Find where the given text appears and provide that cell's center as [X, Y] coordinate. 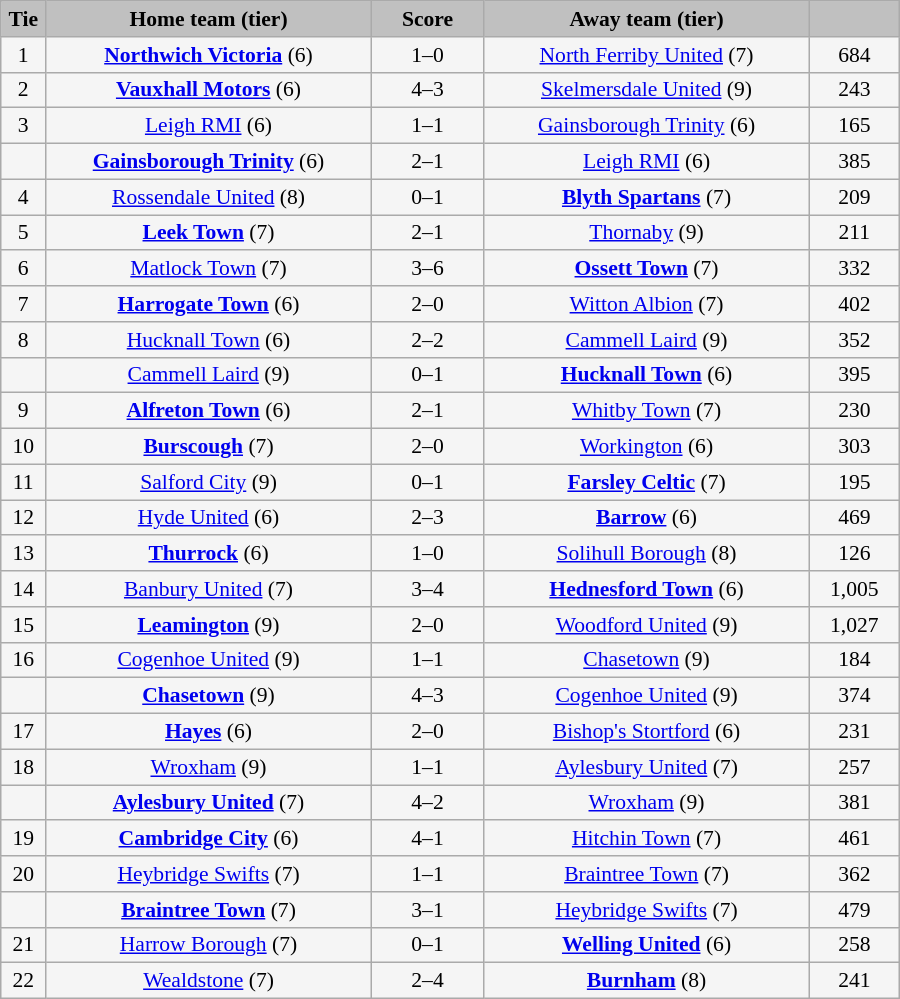
Burnham (8) [647, 981]
13 [24, 554]
North Ferriby United (7) [647, 55]
9 [24, 411]
3–6 [427, 269]
2–4 [427, 981]
461 [854, 839]
362 [854, 874]
Banbury United (7) [209, 589]
258 [854, 945]
19 [24, 839]
Northwich Victoria (6) [209, 55]
20 [24, 874]
7 [24, 304]
Wealdstone (7) [209, 981]
402 [854, 304]
165 [854, 126]
Cambridge City (6) [209, 839]
352 [854, 340]
11 [24, 482]
2–3 [427, 518]
2 [24, 90]
Home team (tier) [209, 19]
1,005 [854, 589]
Harrow Borough (7) [209, 945]
Hyde United (6) [209, 518]
Thurrock (6) [209, 554]
6 [24, 269]
195 [854, 482]
Ossett Town (7) [647, 269]
479 [854, 910]
684 [854, 55]
381 [854, 803]
Burscough (7) [209, 447]
5 [24, 233]
Farsley Celtic (7) [647, 482]
385 [854, 162]
209 [854, 197]
12 [24, 518]
Hayes (6) [209, 732]
Tie [24, 19]
374 [854, 696]
3–4 [427, 589]
Blyth Spartans (7) [647, 197]
Salford City (9) [209, 482]
22 [24, 981]
Barrow (6) [647, 518]
1,027 [854, 625]
Leek Town (7) [209, 233]
14 [24, 589]
Solihull Borough (8) [647, 554]
Hednesford Town (6) [647, 589]
3 [24, 126]
Witton Albion (7) [647, 304]
15 [24, 625]
211 [854, 233]
Rossendale United (8) [209, 197]
395 [854, 375]
Leamington (9) [209, 625]
3–1 [427, 910]
Woodford United (9) [647, 625]
257 [854, 767]
Vauxhall Motors (6) [209, 90]
10 [24, 447]
Whitby Town (7) [647, 411]
21 [24, 945]
Harrogate Town (6) [209, 304]
Score [427, 19]
126 [854, 554]
231 [854, 732]
17 [24, 732]
Alfreton Town (6) [209, 411]
Thornaby (9) [647, 233]
230 [854, 411]
18 [24, 767]
Hitchin Town (7) [647, 839]
4–1 [427, 839]
Bishop's Stortford (6) [647, 732]
1 [24, 55]
Matlock Town (7) [209, 269]
Skelmersdale United (9) [647, 90]
2–2 [427, 340]
332 [854, 269]
241 [854, 981]
243 [854, 90]
184 [854, 660]
Away team (tier) [647, 19]
8 [24, 340]
4 [24, 197]
Welling United (6) [647, 945]
16 [24, 660]
469 [854, 518]
Workington (6) [647, 447]
4–2 [427, 803]
303 [854, 447]
